Scan for the cell matching the given text and deliver its (X, Y) coordinate at center. 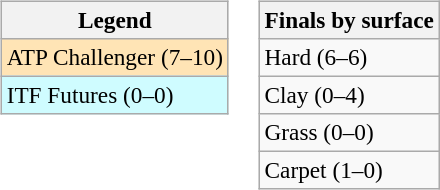
Carpet (1–0) (349, 171)
Finals by surface (349, 20)
ITF Futures (0–0) (114, 95)
Hard (6–6) (349, 57)
Legend (114, 20)
Grass (0–0) (349, 133)
ATP Challenger (7–10) (114, 57)
Clay (0–4) (349, 95)
